Find where the given text appears and provide that cell's center as [X, Y] coordinate. 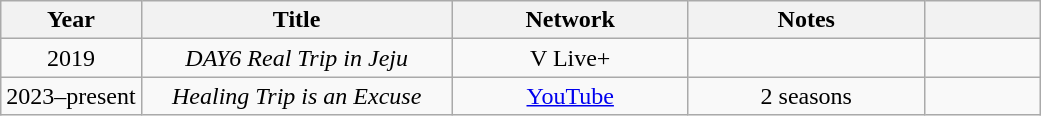
2 seasons [806, 96]
Healing Trip is an Excuse [296, 96]
V Live+ [570, 58]
Network [570, 20]
YouTube [570, 96]
DAY6 Real Trip in Jeju [296, 58]
Year [71, 20]
Title [296, 20]
2019 [71, 58]
2023–present [71, 96]
Notes [806, 20]
